Locate the cell with the specified text and output its (x, y) center coordinate. 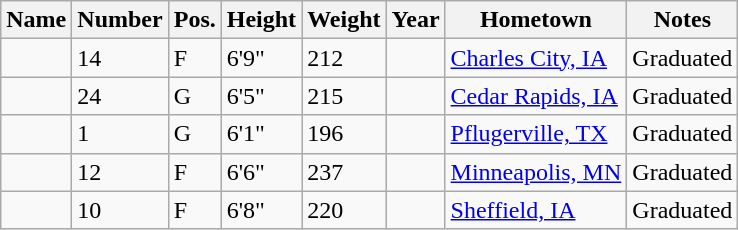
6'1" (261, 134)
10 (120, 210)
6'5" (261, 96)
Number (120, 20)
Name (36, 20)
Pflugerville, TX (536, 134)
6'6" (261, 172)
Height (261, 20)
Pos. (194, 20)
24 (120, 96)
220 (344, 210)
212 (344, 58)
12 (120, 172)
6'9" (261, 58)
Sheffield, IA (536, 210)
196 (344, 134)
Year (416, 20)
6'8" (261, 210)
Notes (682, 20)
Minneapolis, MN (536, 172)
Weight (344, 20)
1 (120, 134)
Cedar Rapids, IA (536, 96)
Hometown (536, 20)
14 (120, 58)
215 (344, 96)
Charles City, IA (536, 58)
237 (344, 172)
